Detect which cell encompasses the target text, then output its (X, Y) center coordinate. 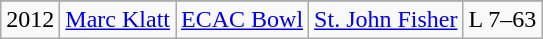
Marc Klatt (118, 20)
L 7–63 (502, 20)
ECAC Bowl (242, 20)
2012 (30, 20)
St. John Fisher (386, 20)
